From the cell containing the given text, extract its center point as [X, Y] coordinate. 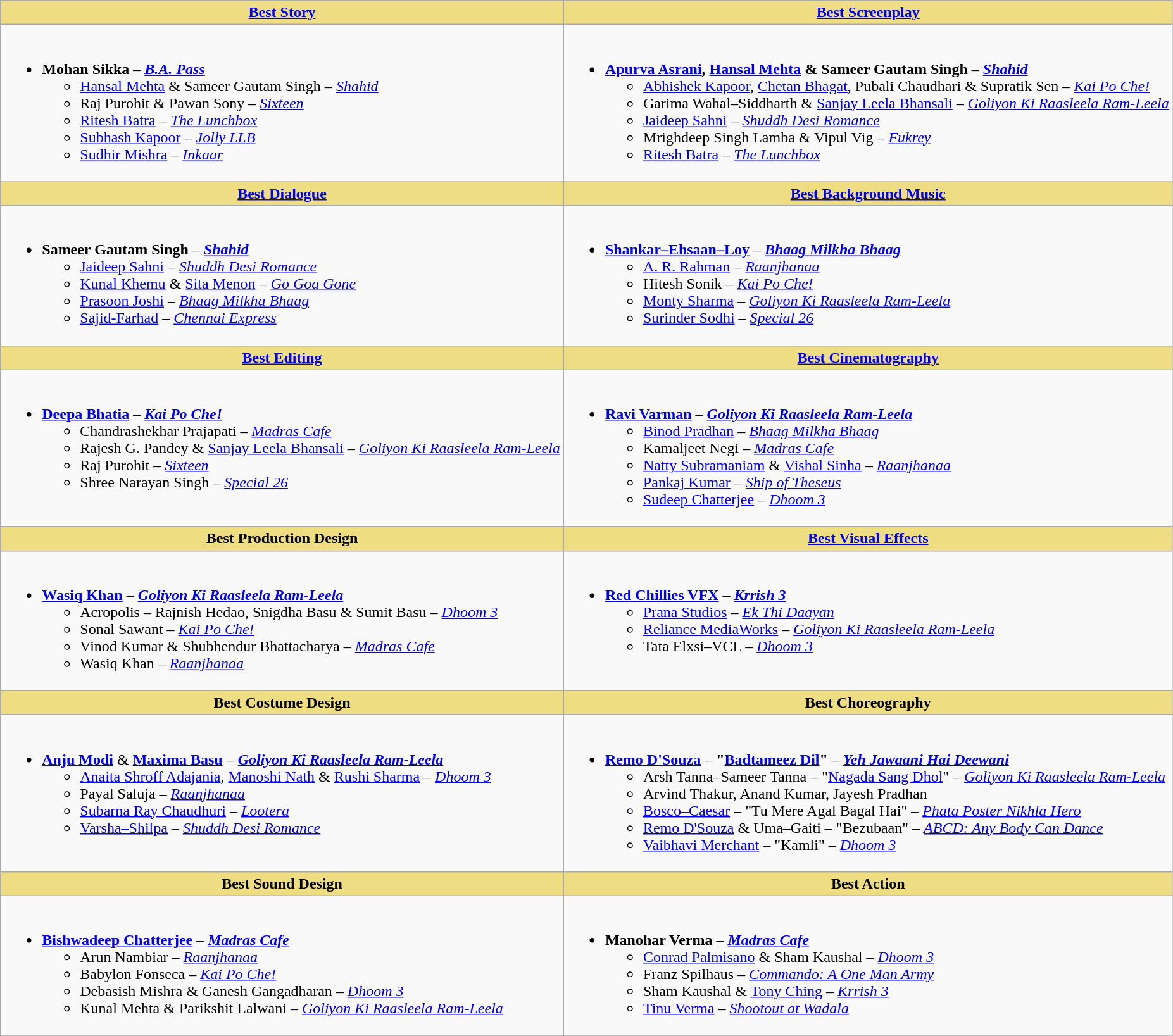
Best Choreography [868, 702]
Best Costume Design [282, 702]
Best Action [868, 883]
Best Dialogue [282, 194]
Best Cinematography [868, 358]
Best Background Music [868, 194]
Best Screenplay [868, 13]
Best Production Design [282, 539]
Red Chillies VFX – Krrish 3Prana Studios – Ek Thi DaayanReliance MediaWorks – Goliyon Ki Raasleela Ram-LeelaTata Elxsi–VCL – Dhoom 3 [868, 620]
Best Editing [282, 358]
Best Visual Effects [868, 539]
Best Sound Design [282, 883]
Best Story [282, 13]
